Identify which cell holds the provided text, then report its (X, Y) central coordinate. 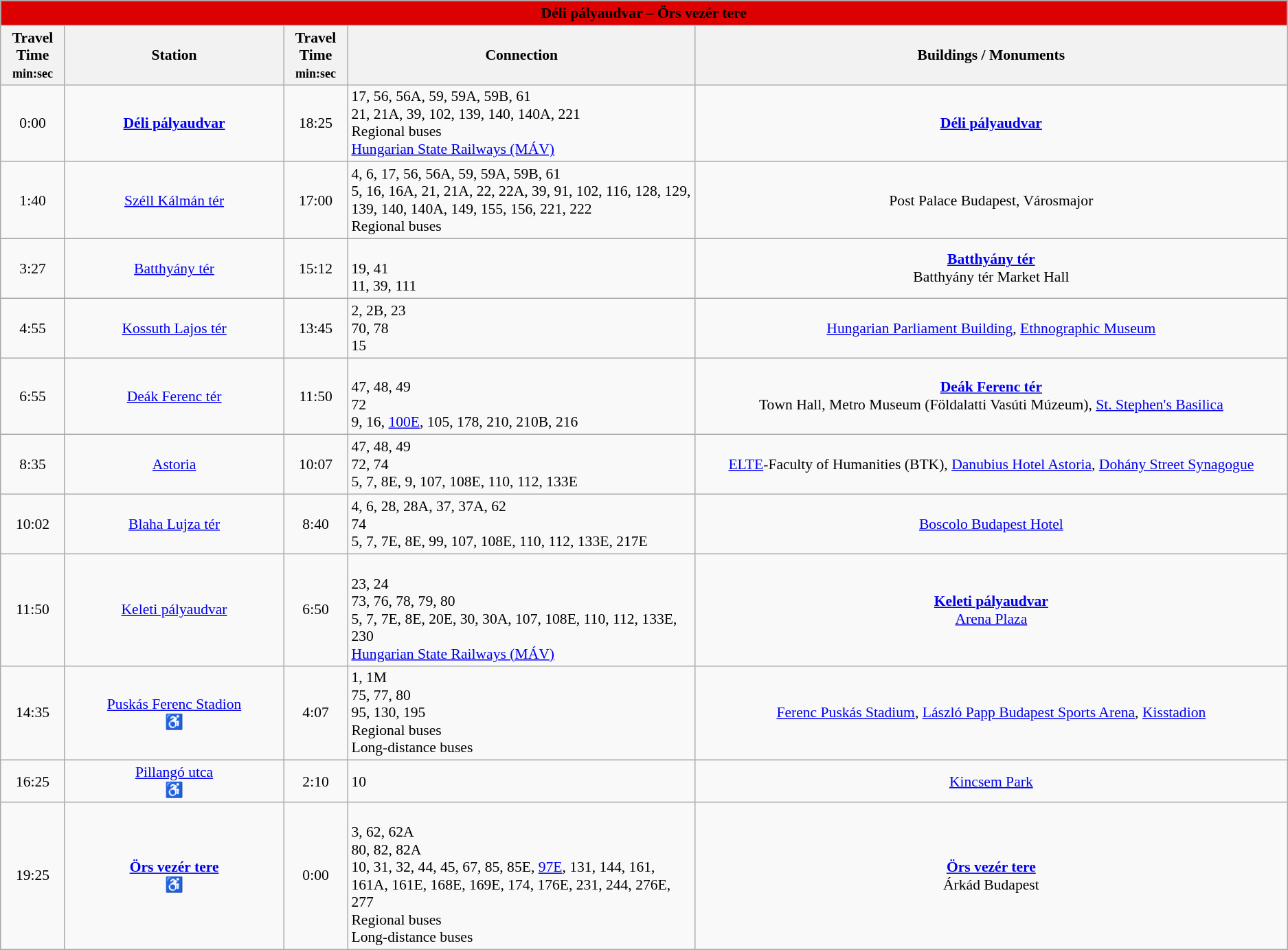
Keleti pályaudvar (174, 610)
Blaha Lujza tér (174, 525)
19:25 (33, 876)
Deák Ferenc tér (174, 396)
Buildings / Monuments (991, 55)
8:35 (33, 464)
Deák Ferenc térTown Hall, Metro Museum (Földalatti Vasúti Múzeum), St. Stephen's Basilica (991, 396)
13:45 (316, 328)
Astoria (174, 464)
Batthyány tér (174, 269)
1:40 (33, 201)
4:55 (33, 328)
4, 6, 17, 56, 56A, 59, 59A, 59B, 61 5, 16, 16A, 21, 21A, 22, 22A, 39, 91, 102, 116, 128, 129, 139, 140, 140A, 149, 155, 156, 221, 222 Regional buses (521, 201)
17, 56, 56A, 59, 59A, 59B, 61 21, 21A, 39, 102, 139, 140, 140A, 221 Regional buses Hungarian State Railways (MÁV) (521, 123)
Puskás Ferenc Stadion ♿ (174, 713)
Ferenc Puskás Stadium, László Papp Budapest Sports Arena, Kisstadion (991, 713)
2, 2B, 23 70, 78 15 (521, 328)
6:50 (316, 610)
15:12 (316, 269)
8:40 (316, 525)
Boscolo Budapest Hotel (991, 525)
10:07 (316, 464)
10 (521, 782)
Széll Kálmán tér (174, 201)
2:10 (316, 782)
Örs vezér tere ♿ (174, 876)
Station (174, 55)
Örs vezér tereÁrkád Budapest (991, 876)
3:27 (33, 269)
16:25 (33, 782)
47, 48, 49 72, 74 5, 7, 8E, 9, 107, 108E, 110, 112, 133E (521, 464)
Pillangó utca ♿ (174, 782)
18:25 (316, 123)
Hungarian Parliament Building, Ethnographic Museum (991, 328)
23, 24 73, 76, 78, 79, 80 5, 7, 7E, 8E, 20E, 30, 30A, 107, 108E, 110, 112, 133E, 230 Hungarian State Railways (MÁV) (521, 610)
Déli pályaudvar – Örs vezér tere (644, 13)
Connection (521, 55)
Kossuth Lajos tér (174, 328)
ELTE-Faculty of Humanities (BTK), Danubius Hotel Astoria, Dohány Street Synagogue (991, 464)
47, 48, 49 72 9, 16, 100E, 105, 178, 210, 210B, 216 (521, 396)
6:55 (33, 396)
Batthyány térBatthyány tér Market Hall (991, 269)
4, 6, 28, 28A, 37, 37A, 62 74 5, 7, 7E, 8E, 99, 107, 108E, 110, 112, 133E, 217E (521, 525)
1, 1M 75, 77, 80 95, 130, 195 Regional buses Long-distance buses (521, 713)
4:07 (316, 713)
19, 41 11, 39, 111 (521, 269)
17:00 (316, 201)
Keleti pályaudvarArena Plaza (991, 610)
Kincsem Park (991, 782)
14:35 (33, 713)
10:02 (33, 525)
Post Palace Budapest, Városmajor (991, 201)
